Search for the cell housing the specified text and yield its (x, y) center coordinate. 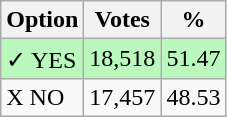
48.53 (194, 97)
X NO (42, 97)
17,457 (122, 97)
Votes (122, 20)
18,518 (122, 59)
✓ YES (42, 59)
Option (42, 20)
% (194, 20)
51.47 (194, 59)
